Provide the (x, y) coordinate of the cell's center where the given text is located.  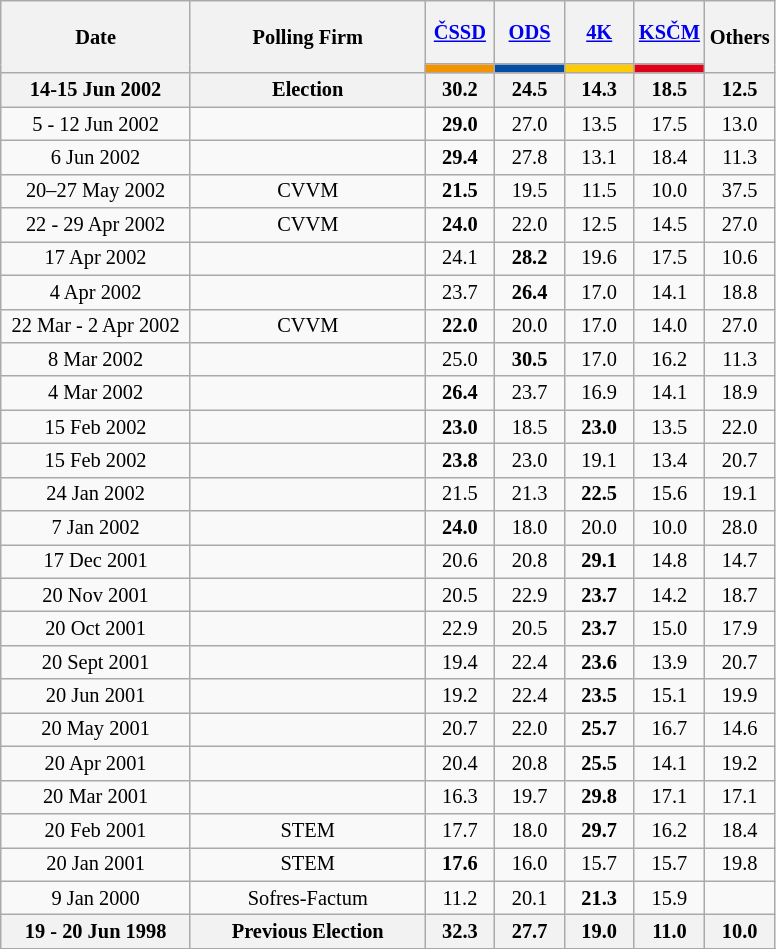
19 - 20 Jun 1998 (96, 931)
28.0 (740, 528)
28.2 (530, 258)
14.8 (670, 561)
19.6 (599, 258)
24 Jan 2002 (96, 494)
Others (740, 36)
17.9 (740, 629)
18.9 (740, 393)
ODS (530, 32)
29.1 (599, 561)
14.7 (740, 561)
17 Apr 2002 (96, 258)
18.8 (740, 292)
13.9 (670, 662)
8 Mar 2002 (96, 359)
ČSSD (460, 32)
20 Nov 2001 (96, 595)
20 Apr 2001 (96, 763)
13.4 (670, 460)
25.5 (599, 763)
19.8 (740, 864)
27.7 (530, 931)
9 Jan 2000 (96, 898)
20 Jun 2001 (96, 696)
Sofres-Factum (308, 898)
16.0 (530, 864)
20.4 (460, 763)
20 Mar 2001 (96, 797)
10.6 (740, 258)
19.9 (740, 696)
20 Jan 2001 (96, 864)
30.5 (530, 359)
20.6 (460, 561)
15.0 (670, 629)
15.9 (670, 898)
29.7 (599, 830)
17 Dec 2001 (96, 561)
20 Sept 2001 (96, 662)
17.7 (460, 830)
30.2 (460, 90)
22 - 29 Apr 2002 (96, 225)
7 Jan 2002 (96, 528)
22 Mar - 2 Apr 2002 (96, 326)
Date (96, 36)
23.8 (460, 460)
20–27 May 2002 (96, 191)
27.8 (530, 157)
11.2 (460, 898)
29.0 (460, 124)
32.3 (460, 931)
6 Jun 2002 (96, 157)
19.5 (530, 191)
14.3 (599, 90)
15.1 (670, 696)
25.0 (460, 359)
Election (308, 90)
29.8 (599, 797)
22.5 (599, 494)
14.6 (740, 729)
29.4 (460, 157)
Previous Election (308, 931)
5 - 12 Jun 2002 (96, 124)
16.9 (599, 393)
17.6 (460, 864)
37.5 (740, 191)
19.7 (530, 797)
13.0 (740, 124)
19.4 (460, 662)
25.7 (599, 729)
4 Mar 2002 (96, 393)
19.0 (599, 931)
4K (599, 32)
11.0 (670, 931)
20.1 (530, 898)
23.6 (599, 662)
KSČM (670, 32)
18.7 (740, 595)
14.5 (670, 225)
14-15 Jun 2002 (96, 90)
15.6 (670, 494)
16.3 (460, 797)
Polling Firm (308, 36)
16.7 (670, 729)
24.1 (460, 258)
4 Apr 2002 (96, 292)
20 May 2001 (96, 729)
13.1 (599, 157)
14.2 (670, 595)
23.5 (599, 696)
24.5 (530, 90)
20 Feb 2001 (96, 830)
14.0 (670, 326)
11.5 (599, 191)
20 Oct 2001 (96, 629)
